Capture the cell that displays the provided text and extract its (x, y) central coordinate. 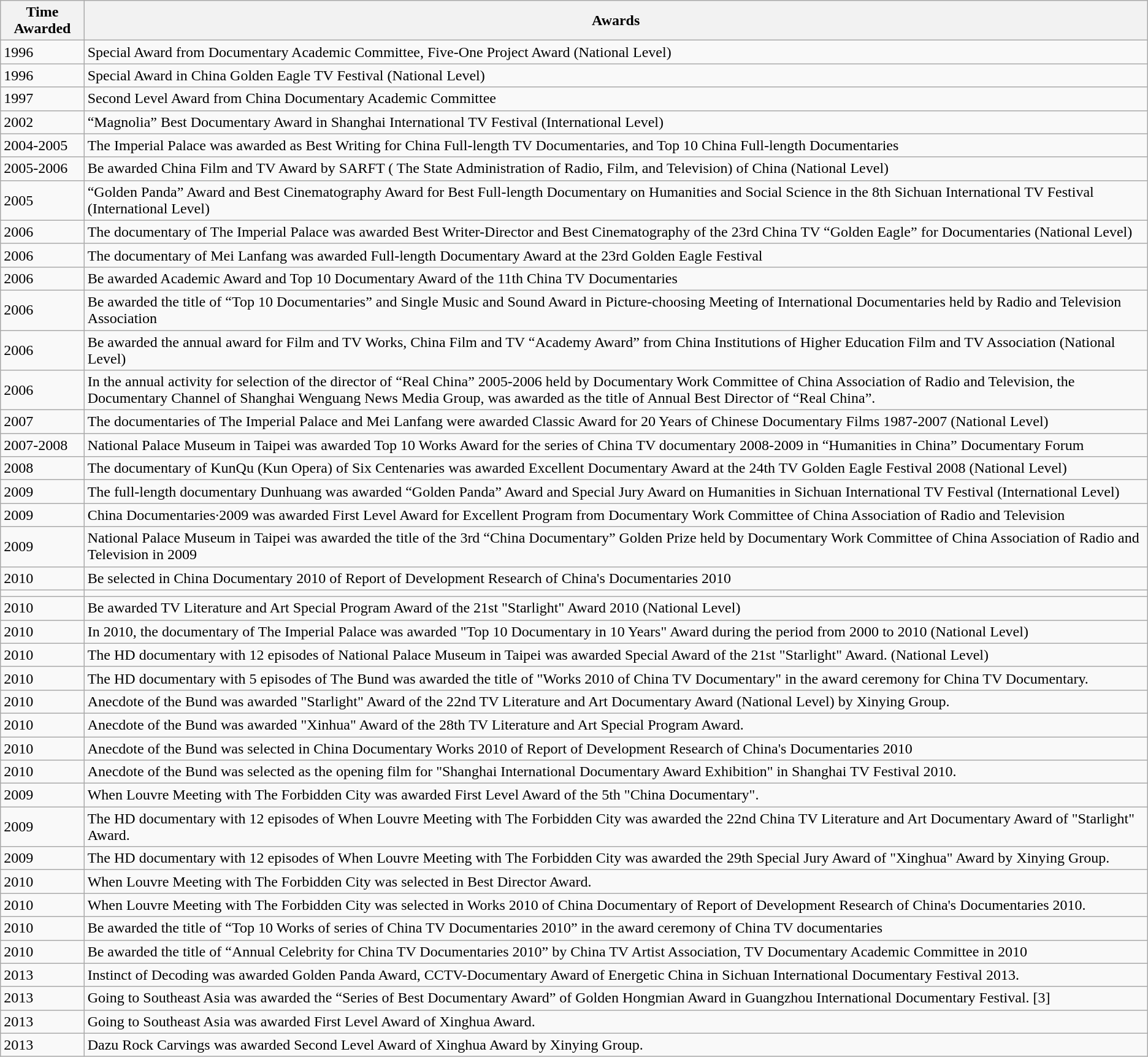
Instinct of Decoding was awarded Golden Panda Award, CCTV-Documentary Award of Energetic China in Sichuan International Documentary Festival 2013. (616, 975)
Time Awarded (42, 21)
Be selected in China Documentary 2010 of Report of Development Research of China's Documentaries 2010 (616, 578)
2007-2008 (42, 445)
Special Award in China Golden Eagle TV Festival (National Level) (616, 75)
Anecdote of the Bund was awarded "Xinhua" Award of the 28th TV Literature and Art Special Program Award. (616, 725)
When Louvre Meeting with The Forbidden City was selected in Best Director Award. (616, 882)
Anecdote of the Bund was selected in China Documentary Works 2010 of Report of Development Research of China's Documentaries 2010 (616, 749)
Special Award from Documentary Academic Committee, Five-One Project Award (National Level) (616, 52)
2005-2006 (42, 169)
The HD documentary with 12 episodes of National Palace Museum in Taipei was awarded Special Award of the 21st "Starlight" Award. (National Level) (616, 655)
2002 (42, 122)
Be awarded TV Literature and Art Special Program Award of the 21st "Starlight" Award 2010 (National Level) (616, 608)
2008 (42, 468)
Going to Southeast Asia was awarded First Level Award of Xinghua Award. (616, 1021)
The documentary of Mei Lanfang was awarded Full-length Documentary Award at the 23rd Golden Eagle Festival (616, 255)
Anecdote of the Bund was awarded "Starlight" Award of the 22nd TV Literature and Art Documentary Award (National Level) by Xinying Group. (616, 701)
When Louvre Meeting with The Forbidden City was awarded First Level Award of the 5th "China Documentary". (616, 795)
Second Level Award from China Documentary Academic Committee (616, 99)
2004-2005 (42, 145)
Be awarded the title of “Top 10 Works of series of China TV Documentaries 2010” in the award ceremony of China TV documentaries (616, 928)
Be awarded China Film and TV Award by SARFT ( The State Administration of Radio, Film, and Television) of China (National Level) (616, 169)
2007 (42, 422)
Awards (616, 21)
“Magnolia” Best Documentary Award in Shanghai International TV Festival (International Level) (616, 122)
Be awarded the title of “Annual Celebrity for China TV Documentaries 2010” by China TV Artist Association, TV Documentary Academic Committee in 2010 (616, 952)
2005 (42, 200)
Dazu Rock Carvings was awarded Second Level Award of Xinghua Award by Xinying Group. (616, 1045)
The Imperial Palace was awarded as Best Writing for China Full-length TV Documentaries, and Top 10 China Full-length Documentaries (616, 145)
Anecdote of the Bund was selected as the opening film for "Shanghai International Documentary Award Exhibition" in Shanghai TV Festival 2010. (616, 772)
1997 (42, 99)
Be awarded Academic Award and Top 10 Documentary Award of the 11th China TV Documentaries (616, 278)
